Output the (X, Y) coordinate of the center of the cell containing the given text.  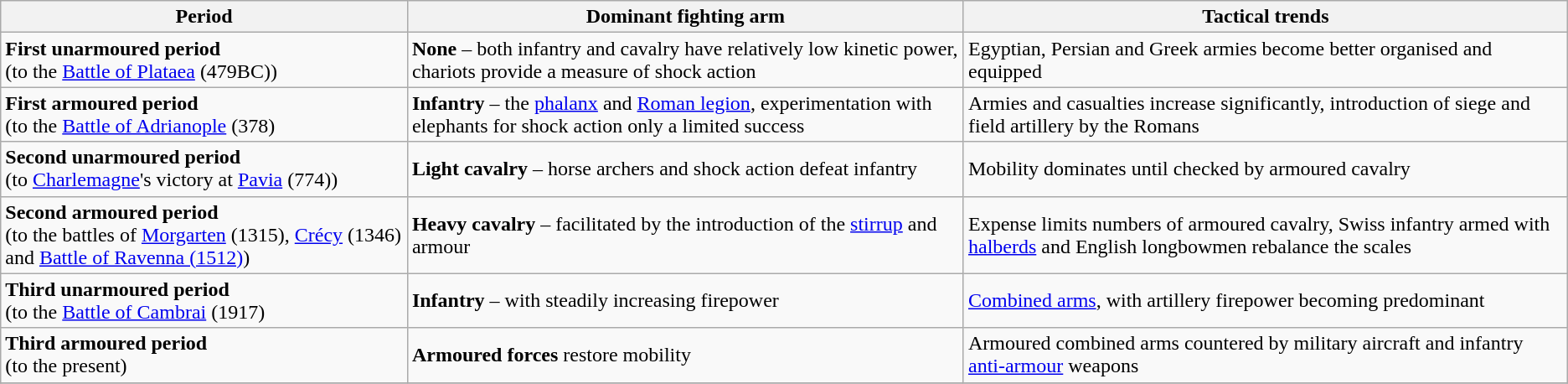
First unarmoured period(to the Battle of Plataea (479BC)) (204, 60)
Third unarmoured period(to the Battle of Cambrai (1917) (204, 300)
Third armoured period(to the present) (204, 355)
None – both infantry and cavalry have relatively low kinetic power, chariots provide a measure of shock action (685, 60)
Tactical trends (1265, 17)
Expense limits numbers of armoured cavalry, Swiss infantry armed with halberds and English longbowmen rebalance the scales (1265, 235)
Mobility dominates until checked by armoured cavalry (1265, 169)
Light cavalry – horse archers and shock action defeat infantry (685, 169)
Infantry – the phalanx and Roman legion, experimentation with elephants for shock action only a limited success (685, 114)
Infantry – with steadily increasing firepower (685, 300)
Egyptian, Persian and Greek armies become better organised and equipped (1265, 60)
Armoured combined arms countered by military aircraft and infantry anti-armour weapons (1265, 355)
Armies and casualties increase significantly, introduction of siege and field artillery by the Romans (1265, 114)
Second unarmoured period(to Charlemagne's victory at Pavia (774)) (204, 169)
Armoured forces restore mobility (685, 355)
Second armoured period(to the battles of Morgarten (1315), Crécy (1346) and Battle of Ravenna (1512)) (204, 235)
Heavy cavalry – facilitated by the introduction of the stirrup and armour (685, 235)
First armoured period(to the Battle of Adrianople (378) (204, 114)
Period (204, 17)
Combined arms, with artillery firepower becoming predominant (1265, 300)
Dominant fighting arm (685, 17)
